Return [x, y] of the center of cell containing provided text 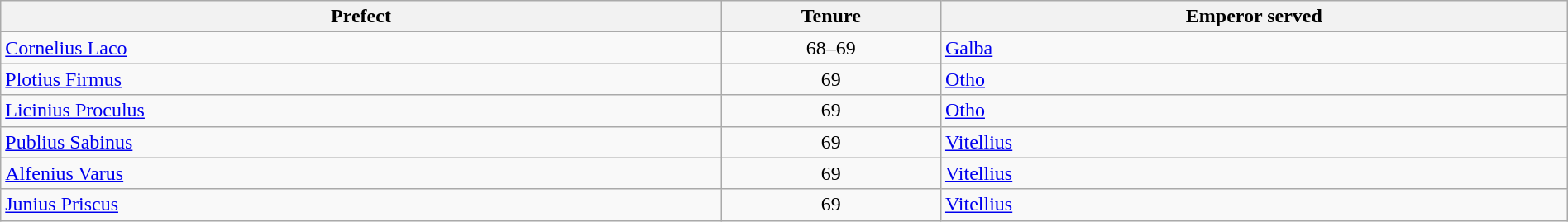
Emperor served [1254, 17]
Junius Priscus [361, 205]
Licinius Proculus [361, 111]
Alfenius Varus [361, 173]
68–69 [830, 48]
Cornelius Laco [361, 48]
Publius Sabinus [361, 142]
Plotius Firmus [361, 79]
Galba [1254, 48]
Tenure [830, 17]
Prefect [361, 17]
